Output the [X, Y] coordinate of the center of the cell containing the given text.  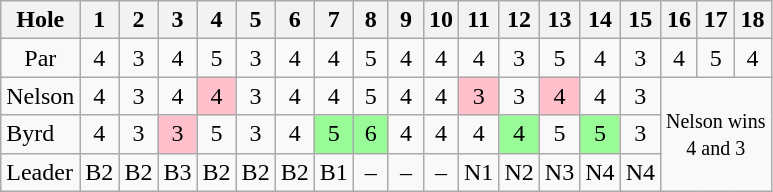
N1 [478, 172]
15 [640, 20]
Nelson wins4 and 3 [716, 134]
12 [519, 20]
N3 [559, 172]
1 [100, 20]
7 [334, 20]
Hole [40, 20]
14 [600, 20]
13 [559, 20]
11 [478, 20]
9 [406, 20]
17 [716, 20]
2 [138, 20]
8 [370, 20]
B3 [178, 172]
Leader [40, 172]
Nelson [40, 96]
Byrd [40, 134]
Par [40, 58]
16 [680, 20]
B1 [334, 172]
18 [752, 20]
N2 [519, 172]
10 [440, 20]
